Return [x, y] of the center of cell containing provided text 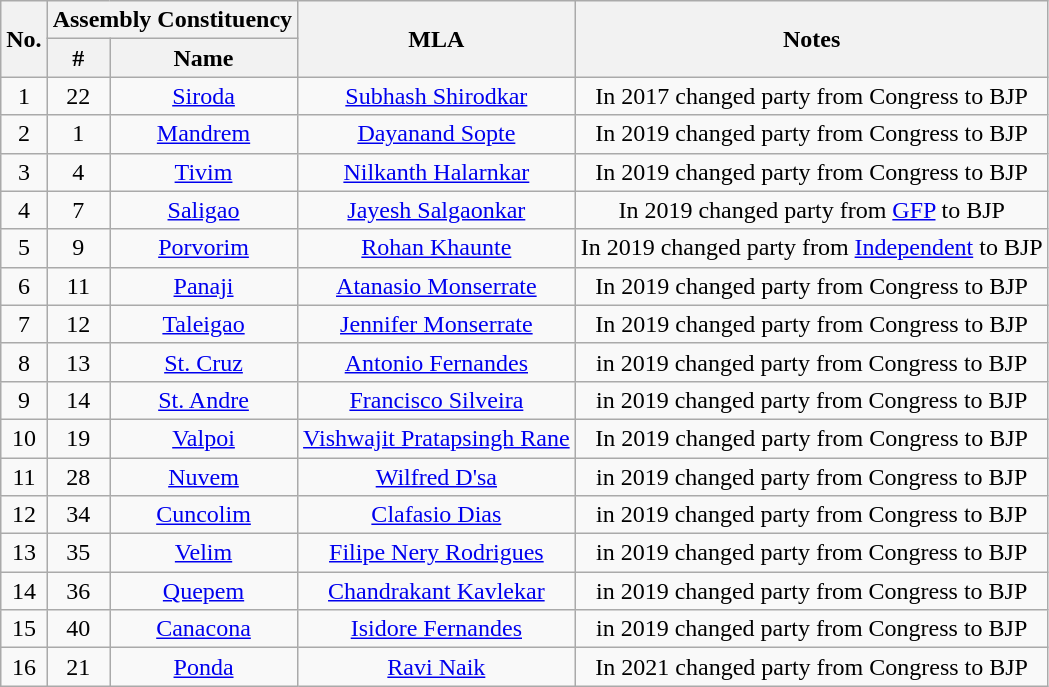
Ponda [204, 667]
Nuvem [204, 477]
Name [204, 58]
In 2017 changed party from Congress to BJP [812, 96]
34 [78, 515]
Rohan Khaunte [437, 248]
Quepem [204, 591]
Valpoi [204, 438]
Subhash Shirodkar [437, 96]
No. [24, 39]
35 [78, 553]
40 [78, 629]
Canacona [204, 629]
Vishwajit Pratapsingh Rane [437, 438]
6 [24, 286]
Ravi Naik [437, 667]
Chandrakant Kavlekar [437, 591]
16 [24, 667]
Clafasio Dias [437, 515]
Porvorim [204, 248]
Dayanand Sopte [437, 134]
10 [24, 438]
Wilfred D'sa [437, 477]
Jayesh Salgaonkar [437, 210]
Francisco Silveira [437, 400]
Saligao [204, 210]
Atanasio Monserrate [437, 286]
28 [78, 477]
Notes [812, 39]
Antonio Fernandes [437, 362]
Velim [204, 553]
19 [78, 438]
2 [24, 134]
Assembly Constituency [172, 20]
5 [24, 248]
Panaji [204, 286]
In 2019 changed party from Independent to BJP [812, 248]
In 2019 changed party from GFP to BJP [812, 210]
Jennifer Monserrate [437, 324]
22 [78, 96]
3 [24, 172]
8 [24, 362]
In 2021 changed party from Congress to BJP [812, 667]
MLA [437, 39]
# [78, 58]
Cuncolim [204, 515]
Taleigao [204, 324]
15 [24, 629]
Tivim [204, 172]
36 [78, 591]
Nilkanth Halarnkar [437, 172]
Mandrem [204, 134]
Siroda [204, 96]
St. Andre [204, 400]
Isidore Fernandes [437, 629]
21 [78, 667]
St. Cruz [204, 362]
Filipe Nery Rodrigues [437, 553]
